Find where the given text appears and provide that cell's center as [X, Y] coordinate. 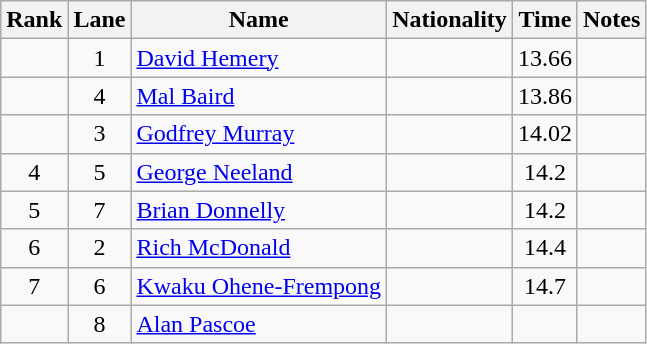
14.4 [544, 248]
2 [100, 248]
14.02 [544, 134]
8 [100, 324]
George Neeland [259, 172]
Alan Pascoe [259, 324]
Mal Baird [259, 96]
13.86 [544, 96]
Lane [100, 20]
14.7 [544, 286]
Rank [34, 20]
1 [100, 58]
Notes [611, 20]
3 [100, 134]
Time [544, 20]
13.66 [544, 58]
David Hemery [259, 58]
Name [259, 20]
Nationality [450, 20]
Godfrey Murray [259, 134]
Brian Donnelly [259, 210]
Kwaku Ohene-Frempong [259, 286]
Rich McDonald [259, 248]
